Return [x, y] of the center of cell containing provided text 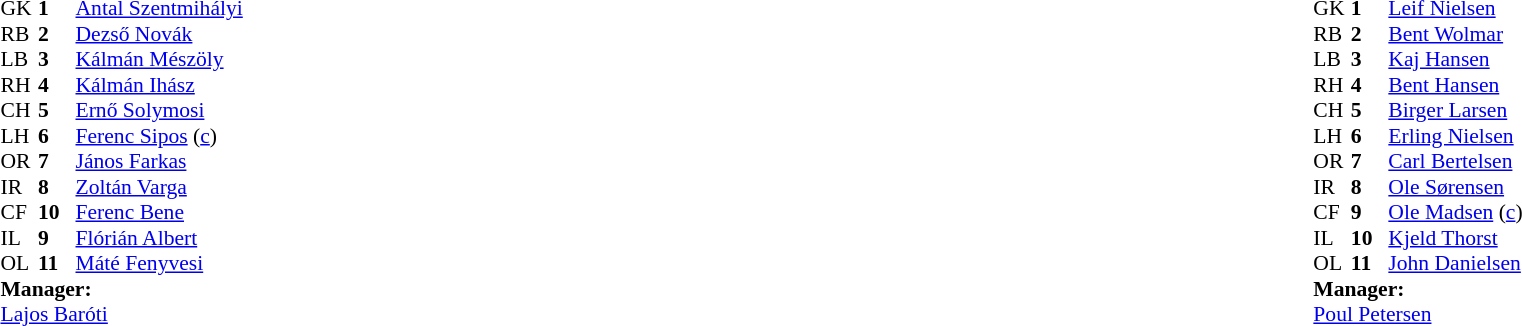
Zoltán Varga [160, 187]
Ferenc Sipos (c) [160, 136]
Kálmán Mészöly [160, 59]
Bent Wolmar [1455, 34]
Dezső Novák [160, 34]
Máté Fenyvesi [160, 263]
Erling Nielsen [1455, 136]
János Farkas [160, 161]
Birger Larsen [1455, 111]
Ole Sørensen [1455, 187]
Ole Madsen (c) [1455, 213]
Bent Hansen [1455, 85]
Flórián Albert [160, 238]
Kálmán Ihász [160, 85]
Ernő Solymosi [160, 111]
Ferenc Bene [160, 213]
Carl Bertelsen [1455, 161]
Kaj Hansen [1455, 59]
John Danielsen [1455, 263]
Kjeld Thorst [1455, 238]
